From the cell containing the given text, extract its center point as (x, y) coordinate. 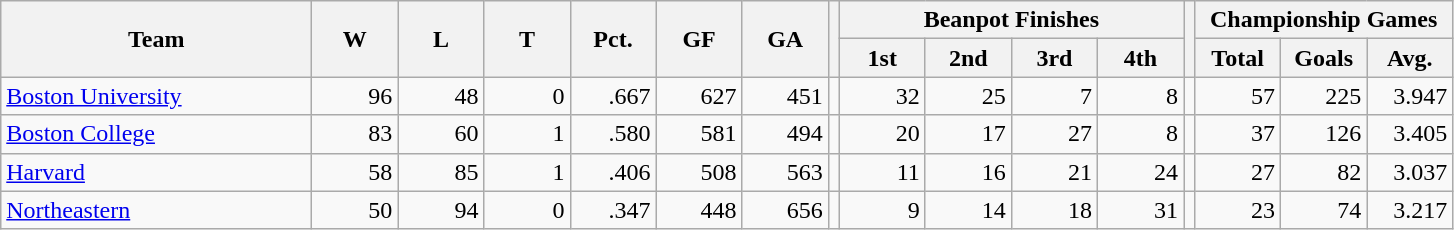
GF (699, 39)
581 (699, 134)
T (527, 39)
126 (1324, 134)
18 (1054, 210)
W (355, 39)
3.037 (1410, 172)
.406 (613, 172)
4th (1140, 58)
57 (1238, 96)
83 (355, 134)
448 (699, 210)
656 (785, 210)
32 (882, 96)
494 (785, 134)
50 (355, 210)
2nd (968, 58)
82 (1324, 172)
1st (882, 58)
25 (968, 96)
GA (785, 39)
31 (1140, 210)
.580 (613, 134)
Pct. (613, 39)
3.217 (1410, 210)
Beanpot Finishes (1011, 20)
451 (785, 96)
3rd (1054, 58)
3.947 (1410, 96)
.347 (613, 210)
7 (1054, 96)
58 (355, 172)
85 (441, 172)
9 (882, 210)
L (441, 39)
96 (355, 96)
37 (1238, 134)
48 (441, 96)
21 (1054, 172)
Harvard (156, 172)
20 (882, 134)
Northeastern (156, 210)
Championship Games (1324, 20)
60 (441, 134)
Boston University (156, 96)
.667 (613, 96)
225 (1324, 96)
23 (1238, 210)
Team (156, 39)
627 (699, 96)
Goals (1324, 58)
16 (968, 172)
Avg. (1410, 58)
508 (699, 172)
17 (968, 134)
24 (1140, 172)
94 (441, 210)
74 (1324, 210)
14 (968, 210)
563 (785, 172)
11 (882, 172)
Total (1238, 58)
3.405 (1410, 134)
Boston College (156, 134)
